For the text-containing cell, return its midpoint in [x, y] coordinate format. 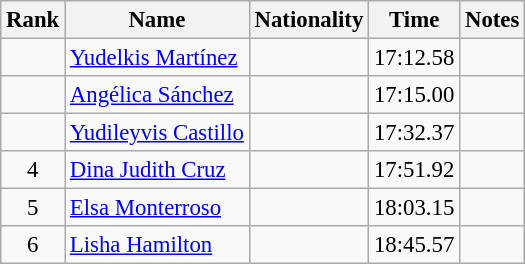
Yudileyvis Castillo [158, 133]
17:32.37 [414, 133]
17:15.00 [414, 95]
18:45.57 [414, 245]
Rank [33, 20]
Time [414, 20]
Elsa Monterroso [158, 208]
Yudelkis Martínez [158, 58]
Nationality [308, 20]
Dina Judith Cruz [158, 170]
Angélica Sánchez [158, 95]
4 [33, 170]
Notes [492, 20]
Lisha Hamilton [158, 245]
17:51.92 [414, 170]
Name [158, 20]
17:12.58 [414, 58]
5 [33, 208]
6 [33, 245]
18:03.15 [414, 208]
